Output the (x, y) coordinate of the center of the cell containing the given text.  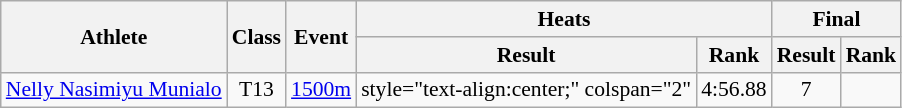
Final (836, 19)
Nelly Nasimiyu Munialo (114, 90)
Class (256, 36)
T13 (256, 90)
Heats (564, 19)
Athlete (114, 36)
1500m (321, 90)
style="text-align:center;" colspan="2" (526, 90)
7 (806, 90)
4:56.88 (734, 90)
Event (321, 36)
